From the cell containing the given text, extract its center point as [X, Y] coordinate. 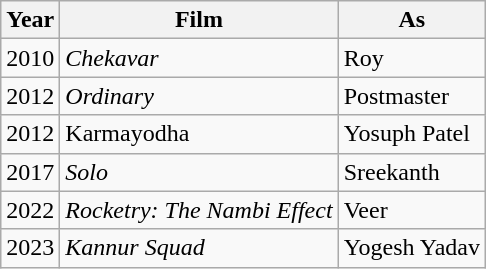
2017 [30, 172]
Veer [412, 210]
2010 [30, 58]
2022 [30, 210]
Rocketry: The Nambi Effect [199, 210]
Year [30, 20]
Yogesh Yadav [412, 248]
Film [199, 20]
As [412, 20]
Yosuph Patel [412, 134]
Kannur Squad [199, 248]
Ordinary [199, 96]
Sreekanth [412, 172]
Chekavar [199, 58]
2023 [30, 248]
Karmayodha [199, 134]
Postmaster [412, 96]
Solo [199, 172]
Roy [412, 58]
